Determine the (x, y) coordinate at the center of the cell enclosing the given text.  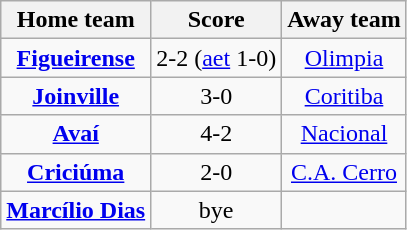
Olimpia (344, 58)
2-0 (216, 172)
Avaí (76, 134)
4-2 (216, 134)
3-0 (216, 96)
Joinville (76, 96)
bye (216, 210)
Score (216, 20)
Coritiba (344, 96)
2-2 (aet 1-0) (216, 58)
Home team (76, 20)
Criciúma (76, 172)
Marcílio Dias (76, 210)
Nacional (344, 134)
C.A. Cerro (344, 172)
Figueirense (76, 58)
Away team (344, 20)
